Locate the cell with the specified text and output its (X, Y) center coordinate. 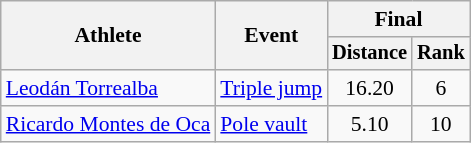
Athlete (108, 36)
Distance (370, 54)
Rank (441, 54)
Ricardo Montes de Oca (108, 124)
Final (398, 19)
16.20 (370, 88)
6 (441, 88)
Pole vault (271, 124)
Event (271, 36)
Triple jump (271, 88)
10 (441, 124)
Leodán Torrealba (108, 88)
5.10 (370, 124)
